Locate the cell with the specified text and output its [X, Y] center coordinate. 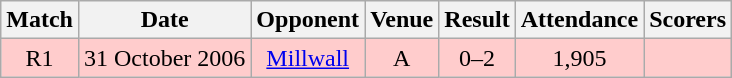
Scorers [688, 20]
0–2 [477, 58]
Opponent [308, 20]
1,905 [579, 58]
R1 [40, 58]
31 October 2006 [164, 58]
Venue [402, 20]
Attendance [579, 20]
Match [40, 20]
Date [164, 20]
Millwall [308, 58]
A [402, 58]
Result [477, 20]
